Detect which cell encompasses the target text, then output its (x, y) center coordinate. 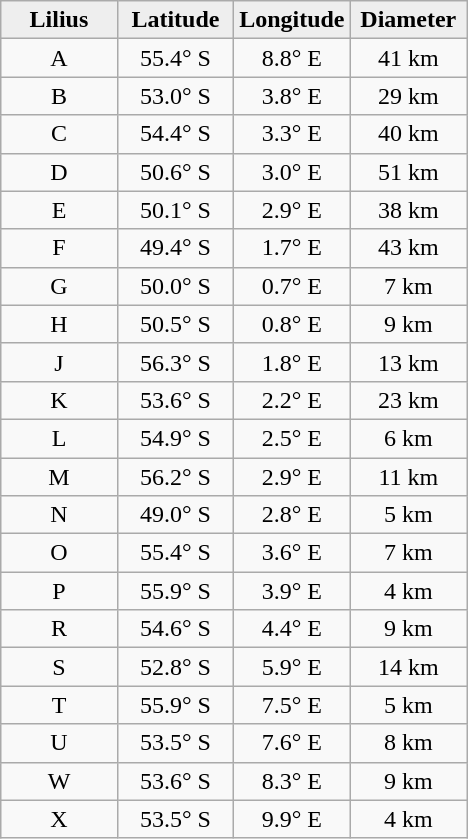
50.5° S (175, 324)
3.8° E (292, 96)
5.9° E (292, 667)
7.6° E (292, 743)
54.9° S (175, 438)
H (59, 324)
8.3° E (292, 781)
54.4° S (175, 134)
Diameter (408, 20)
1.8° E (292, 362)
B (59, 96)
U (59, 743)
T (59, 705)
P (59, 591)
2.8° E (292, 515)
56.3° S (175, 362)
X (59, 819)
9.9° E (292, 819)
41 km (408, 58)
38 km (408, 210)
S (59, 667)
D (59, 172)
56.2° S (175, 477)
50.1° S (175, 210)
8 km (408, 743)
4.4° E (292, 629)
R (59, 629)
M (59, 477)
O (59, 553)
14 km (408, 667)
3.3° E (292, 134)
3.9° E (292, 591)
8.8° E (292, 58)
50.6° S (175, 172)
7.5° E (292, 705)
40 km (408, 134)
13 km (408, 362)
50.0° S (175, 286)
49.0° S (175, 515)
49.4° S (175, 248)
J (59, 362)
52.8° S (175, 667)
1.7° E (292, 248)
C (59, 134)
29 km (408, 96)
K (59, 400)
53.0° S (175, 96)
F (59, 248)
54.6° S (175, 629)
6 km (408, 438)
43 km (408, 248)
3.0° E (292, 172)
A (59, 58)
Latitude (175, 20)
3.6° E (292, 553)
23 km (408, 400)
2.2° E (292, 400)
0.7° E (292, 286)
L (59, 438)
Longitude (292, 20)
N (59, 515)
11 km (408, 477)
51 km (408, 172)
E (59, 210)
Lilius (59, 20)
G (59, 286)
0.8° E (292, 324)
2.5° E (292, 438)
W (59, 781)
